Identify which cell holds the provided text, then report its [X, Y] central coordinate. 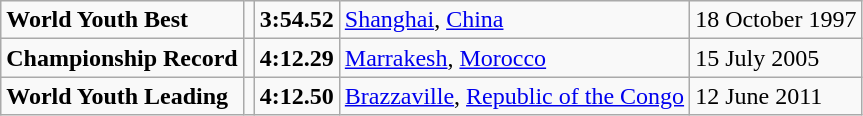
4:12.50 [296, 96]
Championship Record [122, 58]
18 October 1997 [776, 20]
4:12.29 [296, 58]
Marrakesh, Morocco [514, 58]
15 July 2005 [776, 58]
3:54.52 [296, 20]
12 June 2011 [776, 96]
Brazzaville, Republic of the Congo [514, 96]
Shanghai, China [514, 20]
World Youth Leading [122, 96]
World Youth Best [122, 20]
